Determine the (x, y) coordinate at the center of the cell enclosing the given text.  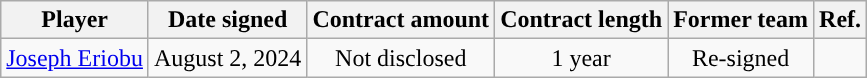
Contract amount (401, 20)
Contract length (582, 20)
Former team (741, 20)
Not disclosed (401, 58)
August 2, 2024 (227, 58)
Player (75, 20)
1 year (582, 58)
Date signed (227, 20)
Joseph Eriobu (75, 58)
Ref. (840, 20)
Re-signed (741, 58)
